For the text-containing cell, return its midpoint in (x, y) coordinate format. 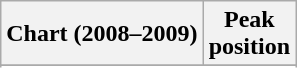
Chart (2008–2009) (102, 34)
Peakposition (249, 34)
